Identify which cell holds the provided text, then report its (x, y) central coordinate. 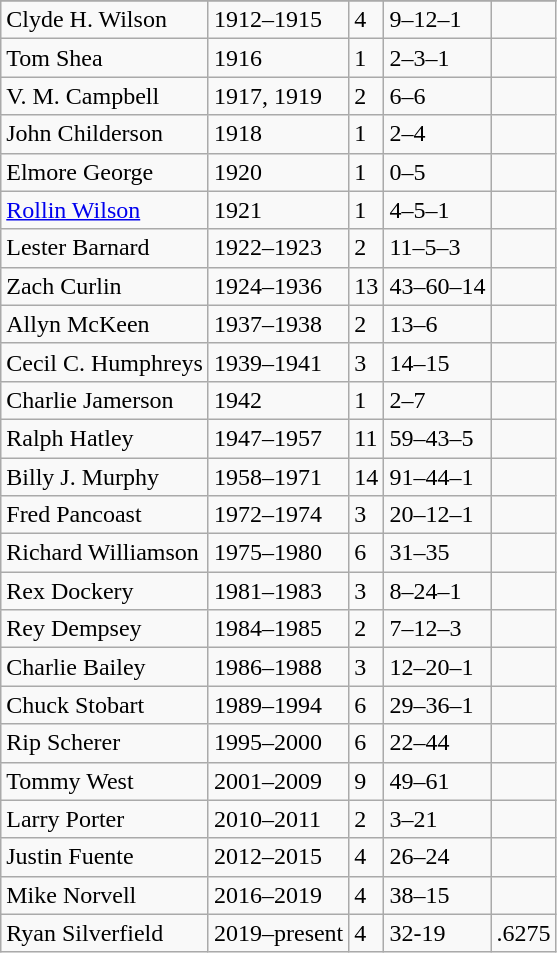
Justin Fuente (105, 857)
12–20–1 (438, 667)
13–6 (438, 324)
1981–1983 (278, 591)
2–7 (438, 400)
1916 (278, 58)
38–15 (438, 895)
22–44 (438, 743)
2–4 (438, 134)
43–60–14 (438, 286)
1939–1941 (278, 362)
1975–1980 (278, 553)
1921 (278, 210)
6–6 (438, 96)
31–35 (438, 553)
29–36–1 (438, 705)
Chuck Stobart (105, 705)
13 (366, 286)
.6275 (524, 933)
0–5 (438, 172)
Ralph Hatley (105, 438)
1920 (278, 172)
32-19 (438, 933)
2016–2019 (278, 895)
Ryan Silverfield (105, 933)
Charlie Jamerson (105, 400)
Rey Dempsey (105, 629)
9 (366, 781)
1937–1938 (278, 324)
59–43–5 (438, 438)
Lester Barnard (105, 248)
1986–1988 (278, 667)
1989–1994 (278, 705)
1995–2000 (278, 743)
7–12–3 (438, 629)
2019–present (278, 933)
8–24–1 (438, 591)
Allyn McKeen (105, 324)
Larry Porter (105, 819)
1917, 1919 (278, 96)
John Childerson (105, 134)
1984–1985 (278, 629)
2–3–1 (438, 58)
Elmore George (105, 172)
Rex Dockery (105, 591)
Zach Curlin (105, 286)
Cecil C. Humphreys (105, 362)
Tommy West (105, 781)
1972–1974 (278, 515)
26–24 (438, 857)
1918 (278, 134)
11 (366, 438)
Tom Shea (105, 58)
1924–1936 (278, 286)
Rollin Wilson (105, 210)
V. M. Campbell (105, 96)
Billy J. Murphy (105, 477)
1912–1915 (278, 20)
2010–2011 (278, 819)
Clyde H. Wilson (105, 20)
1958–1971 (278, 477)
Fred Pancoast (105, 515)
91–44–1 (438, 477)
49–61 (438, 781)
14 (366, 477)
1942 (278, 400)
4–5–1 (438, 210)
Rip Scherer (105, 743)
Mike Norvell (105, 895)
3–21 (438, 819)
2001–2009 (278, 781)
20–12–1 (438, 515)
14–15 (438, 362)
Richard Williamson (105, 553)
2012–2015 (278, 857)
9–12–1 (438, 20)
1947–1957 (278, 438)
Charlie Bailey (105, 667)
11–5–3 (438, 248)
1922–1923 (278, 248)
